Capture the cell that displays the provided text and extract its [X, Y] central coordinate. 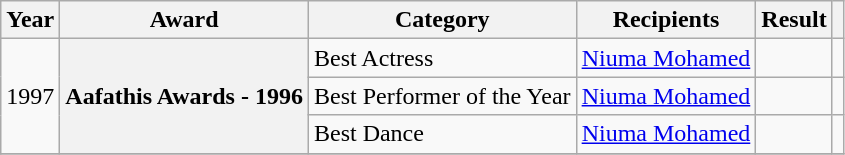
Recipients [666, 20]
Aafathis Awards - 1996 [184, 96]
Best Actress [442, 58]
Result [794, 20]
1997 [30, 96]
Best Performer of the Year [442, 96]
Award [184, 20]
Best Dance [442, 134]
Year [30, 20]
Category [442, 20]
